Capture the cell that displays the provided text and extract its (x, y) central coordinate. 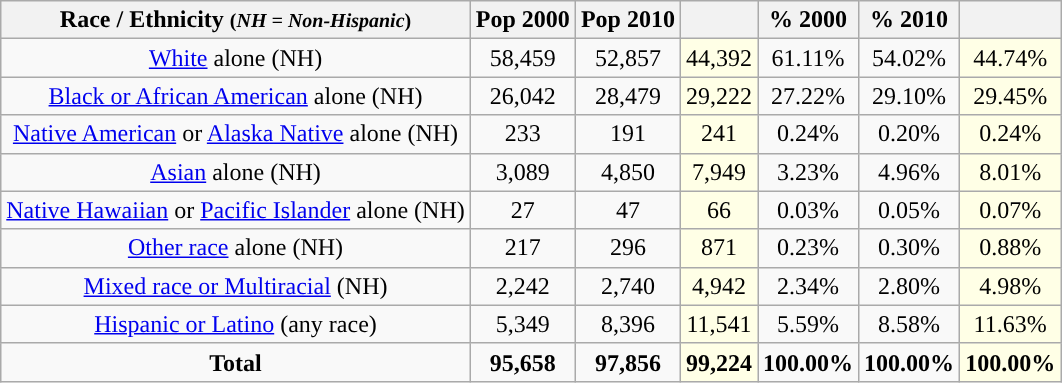
2,740 (628, 286)
8.58% (910, 324)
Native American or Alaska Native alone (NH) (236, 134)
29.45% (1010, 96)
29.10% (910, 96)
28,479 (628, 96)
3.23% (808, 172)
Pop 2000 (522, 20)
2,242 (522, 286)
11.63% (1010, 324)
27.22% (808, 96)
11,541 (718, 324)
61.11% (808, 58)
44,392 (718, 58)
Black or African American alone (NH) (236, 96)
52,857 (628, 58)
4,942 (718, 286)
0.07% (1010, 210)
Race / Ethnicity (NH = Non-Hispanic) (236, 20)
29,222 (718, 96)
% 2000 (808, 20)
27 (522, 210)
47 (628, 210)
0.05% (910, 210)
26,042 (522, 96)
Native Hawaiian or Pacific Islander alone (NH) (236, 210)
White alone (NH) (236, 58)
0.20% (910, 134)
0.30% (910, 248)
95,658 (522, 362)
2.80% (910, 286)
44.74% (1010, 58)
0.23% (808, 248)
241 (718, 134)
Asian alone (NH) (236, 172)
5,349 (522, 324)
0.88% (1010, 248)
296 (628, 248)
% 2010 (910, 20)
Mixed race or Multiracial (NH) (236, 286)
4.98% (1010, 286)
Other race alone (NH) (236, 248)
871 (718, 248)
99,224 (718, 362)
Hispanic or Latino (any race) (236, 324)
3,089 (522, 172)
5.59% (808, 324)
4.96% (910, 172)
66 (718, 210)
58,459 (522, 58)
4,850 (628, 172)
0.03% (808, 210)
54.02% (910, 58)
191 (628, 134)
8,396 (628, 324)
97,856 (628, 362)
Total (236, 362)
7,949 (718, 172)
233 (522, 134)
217 (522, 248)
8.01% (1010, 172)
2.34% (808, 286)
Pop 2010 (628, 20)
